Capture the cell that displays the provided text and extract its (X, Y) central coordinate. 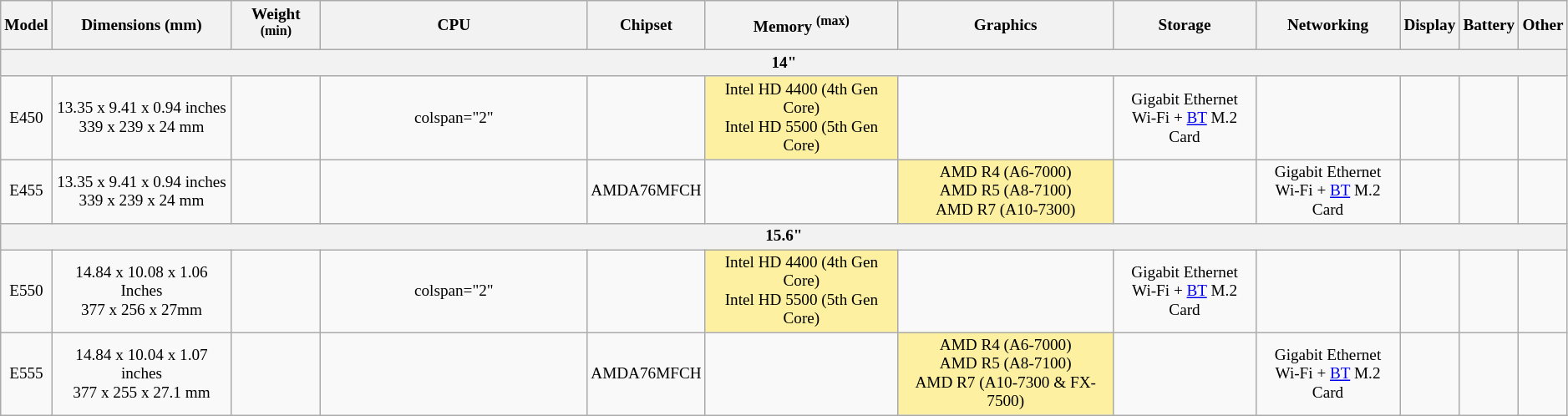
AMD R4 (A6-7000) AMD R5 (A8-7100) AMD R7 (A10-7300 & FX-7500) (1006, 374)
Model (27, 25)
Dimensions (mm) (142, 25)
AMD R4 (A6-7000) AMD R5 (A8-7100) AMD R7 (A10-7300) (1006, 190)
Other (1543, 25)
E450 (27, 117)
14" (784, 63)
Graphics (1006, 25)
Battery (1489, 25)
14.84 x 10.08 x 1.06 Inches 377 x 256 x 27mm (142, 291)
15.6" (784, 236)
E455 (27, 190)
CPU (454, 25)
14.84 x 10.04 x 1.07 inches 377 x 255 x 27.1 mm (142, 374)
Storage (1185, 25)
Display (1430, 25)
Networking (1328, 25)
Weight (min) (276, 25)
E550 (27, 291)
E555 (27, 374)
Memory (max) (801, 25)
Chipset (647, 25)
